Identify which cell holds the provided text, then report its (X, Y) central coordinate. 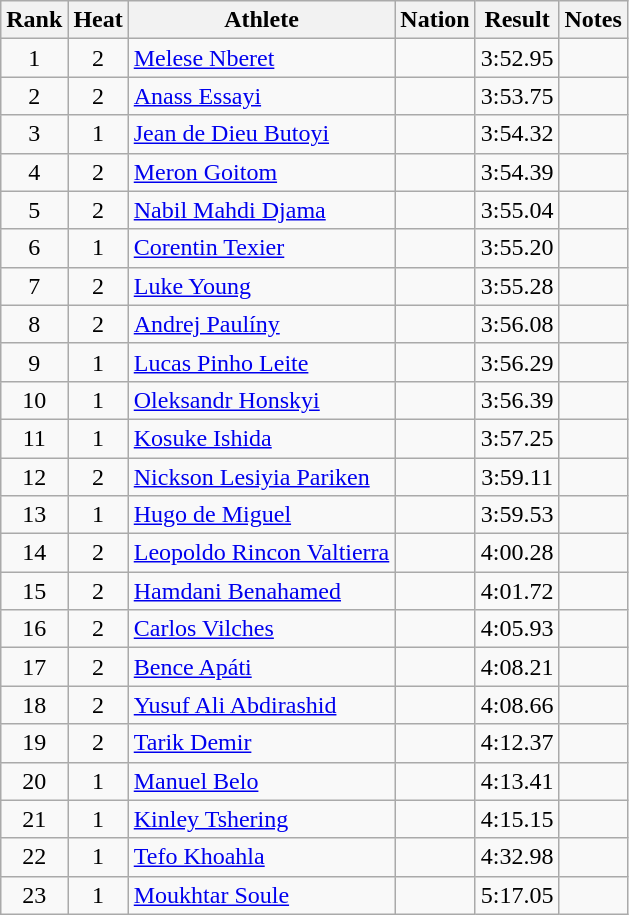
Tefo Khoahla (262, 857)
4:00.28 (517, 553)
Notes (593, 20)
5:17.05 (517, 895)
3:59.53 (517, 515)
5 (34, 210)
10 (34, 400)
Hamdani Benahamed (262, 591)
Kinley Tshering (262, 819)
Nation (435, 20)
3:55.04 (517, 210)
23 (34, 895)
Oleksandr Honskyi (262, 400)
7 (34, 286)
17 (34, 667)
Nabil Mahdi Djama (262, 210)
3:56.39 (517, 400)
3:54.32 (517, 134)
Tarik Demir (262, 743)
19 (34, 743)
Leopoldo Rincon Valtierra (262, 553)
20 (34, 781)
14 (34, 553)
Meron Goitom (262, 172)
Result (517, 20)
Jean de Dieu Butoyi (262, 134)
Lucas Pinho Leite (262, 362)
3:53.75 (517, 96)
12 (34, 477)
4:15.15 (517, 819)
Moukhtar Soule (262, 895)
22 (34, 857)
Nickson Lesiyia Pariken (262, 477)
3:54.39 (517, 172)
3:55.28 (517, 286)
4:08.21 (517, 667)
3:52.95 (517, 58)
Anass Essayi (262, 96)
Corentin Texier (262, 248)
Melese Nberet (262, 58)
16 (34, 629)
4:13.41 (517, 781)
8 (34, 324)
6 (34, 248)
Athlete (262, 20)
Andrej Paulíny (262, 324)
3:57.25 (517, 438)
4:12.37 (517, 743)
Manuel Belo (262, 781)
Bence Apáti (262, 667)
4:05.93 (517, 629)
Kosuke Ishida (262, 438)
4 (34, 172)
15 (34, 591)
3 (34, 134)
3:59.11 (517, 477)
4:08.66 (517, 705)
3:56.08 (517, 324)
11 (34, 438)
Luke Young (262, 286)
4:01.72 (517, 591)
3:56.29 (517, 362)
Carlos Vilches (262, 629)
4:32.98 (517, 857)
21 (34, 819)
13 (34, 515)
Rank (34, 20)
Heat (98, 20)
Hugo de Miguel (262, 515)
18 (34, 705)
9 (34, 362)
3:55.20 (517, 248)
Yusuf Ali Abdirashid (262, 705)
